Scan for the cell matching the given text and deliver its [x, y] coordinate at center. 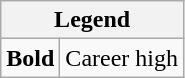
Career high [122, 58]
Legend [92, 20]
Bold [30, 58]
